Return [x, y] of the center of cell containing provided text 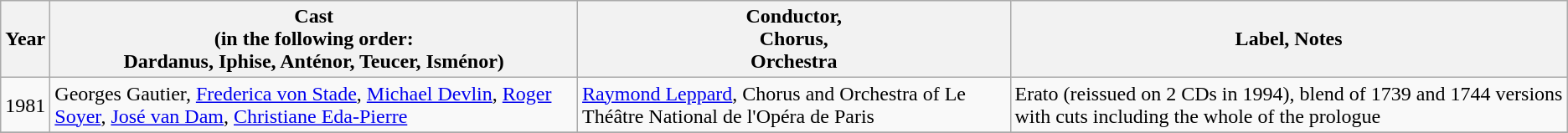
Erato (reissued on 2 CDs in 1994), blend of 1739 and 1744 versions with cuts including the whole of the prologue [1288, 105]
Year [25, 39]
Raymond Leppard, Chorus and Orchestra of Le Théâtre National de l'Opéra de Paris [794, 105]
Cast(in the following order:Dardanus, Iphise, Anténor, Teucer, Isménor) [314, 39]
Georges Gautier, Frederica von Stade, Michael Devlin, Roger Soyer, José van Dam, Christiane Eda-Pierre [314, 105]
1981 [25, 105]
Label, Notes [1288, 39]
Conductor,Chorus, Orchestra [794, 39]
